Find where the given text appears and provide that cell's center as (x, y) coordinate. 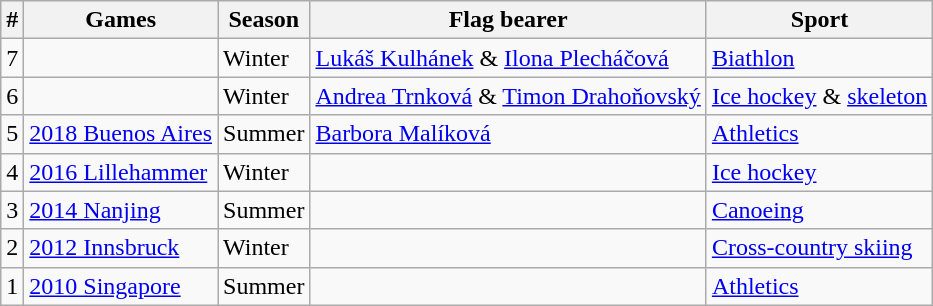
2016 Lillehammer (121, 172)
4 (12, 172)
2012 Innsbruck (121, 248)
Flag bearer (508, 20)
2 (12, 248)
Cross-country skiing (819, 248)
Lukáš Kulhánek & Ilona Plecháčová (508, 58)
Ice hockey (819, 172)
2010 Singapore (121, 286)
# (12, 20)
6 (12, 96)
3 (12, 210)
Ice hockey & skeleton (819, 96)
Biathlon (819, 58)
7 (12, 58)
Canoeing (819, 210)
Andrea Trnková & Timon Drahoňovský (508, 96)
5 (12, 134)
Season (264, 20)
Barbora Malíková (508, 134)
Games (121, 20)
2018 Buenos Aires (121, 134)
1 (12, 286)
Sport (819, 20)
2014 Nanjing (121, 210)
